Pinpoint the cell where the given text exists, returning its [x, y] midpoint coordinate. 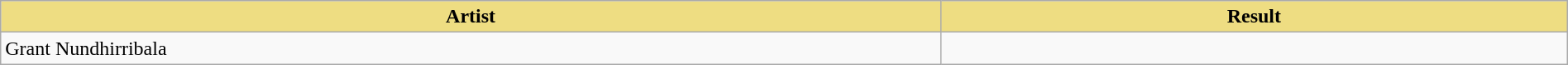
Result [1254, 17]
Grant Nundhirribala [471, 48]
Artist [471, 17]
